Detect which cell encompasses the target text, then output its (x, y) center coordinate. 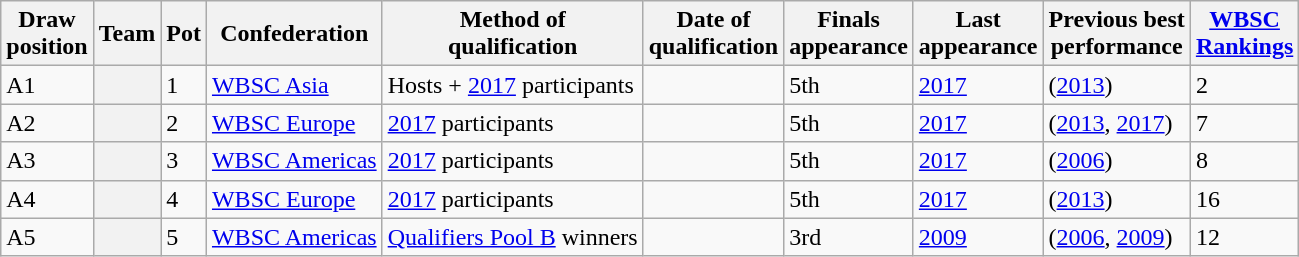
16 (1244, 199)
Confederation (294, 34)
2009 (978, 237)
Drawposition (47, 34)
5 (184, 237)
Previous bestperformance (1116, 34)
A1 (47, 85)
3rd (849, 237)
Date ofqualification (713, 34)
3 (184, 161)
4 (184, 199)
(2013, 2017) (1116, 123)
Lastappearance (978, 34)
A3 (47, 161)
Qualifiers Pool B winners (512, 237)
Finalsappearance (849, 34)
A4 (47, 199)
A2 (47, 123)
Team (127, 34)
WBSCRankings (1244, 34)
(2006, 2009) (1116, 237)
12 (1244, 237)
(2006) (1116, 161)
Hosts + 2017 participants (512, 85)
7 (1244, 123)
1 (184, 85)
Method ofqualification (512, 34)
A5 (47, 237)
Pot (184, 34)
8 (1244, 161)
WBSC Asia (294, 85)
